Capture the cell that displays the provided text and extract its (X, Y) central coordinate. 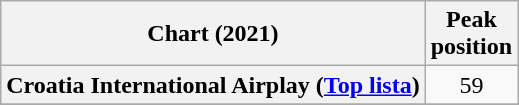
Chart (2021) (213, 34)
Croatia International Airplay (Top lista) (213, 85)
Peakposition (471, 34)
59 (471, 85)
